Scan for the cell matching the given text and deliver its (X, Y) coordinate at center. 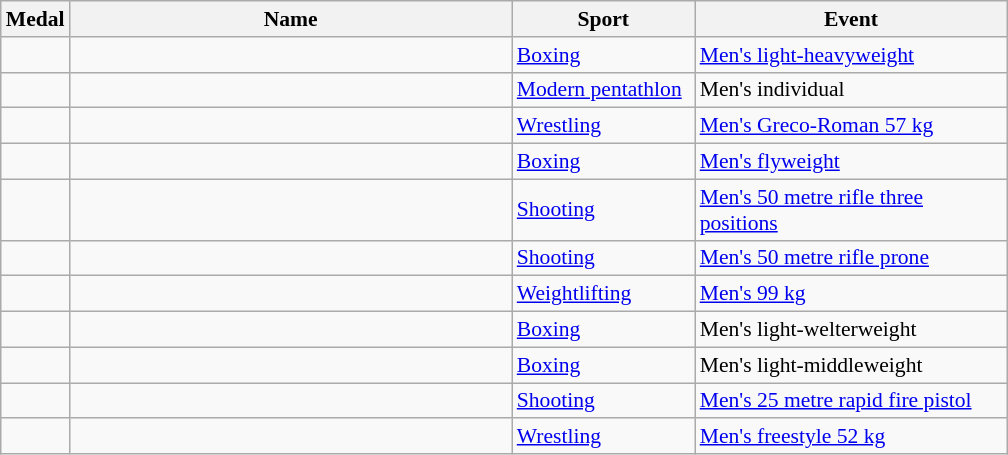
Men's individual (852, 90)
Men's 99 kg (852, 294)
Medal (36, 19)
Men's Greco-Roman 57 kg (852, 126)
Men's freestyle 52 kg (852, 437)
Event (852, 19)
Men's 25 metre rapid fire pistol (852, 401)
Men's flyweight (852, 162)
Men's 50 metre rifle three positions (852, 210)
Men's light-heavyweight (852, 55)
Name (291, 19)
Sport (604, 19)
Men's light-welterweight (852, 330)
Modern pentathlon (604, 90)
Men's 50 metre rifle prone (852, 258)
Men's light-middleweight (852, 365)
Weightlifting (604, 294)
